Return [X, Y] of the center of cell containing provided text 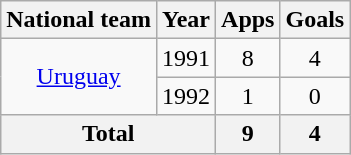
1991 [186, 58]
Goals [315, 20]
Year [186, 20]
9 [248, 134]
1992 [186, 96]
1 [248, 96]
Apps [248, 20]
National team [79, 20]
Uruguay [79, 77]
Total [108, 134]
0 [315, 96]
8 [248, 58]
